Determine the [X, Y] coordinate at the center of the cell enclosing the given text.  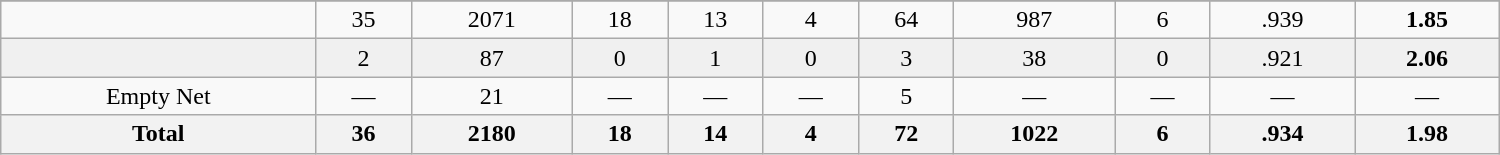
1.85 [1428, 20]
.939 [1282, 20]
14 [716, 134]
35 [364, 20]
1022 [1034, 134]
36 [364, 134]
Total [158, 134]
5 [906, 96]
2071 [492, 20]
21 [492, 96]
2 [364, 58]
1 [716, 58]
64 [906, 20]
87 [492, 58]
1.98 [1428, 134]
Empty Net [158, 96]
3 [906, 58]
13 [716, 20]
38 [1034, 58]
2180 [492, 134]
2.06 [1428, 58]
987 [1034, 20]
.934 [1282, 134]
72 [906, 134]
.921 [1282, 58]
